Determine the [X, Y] coordinate at the center of the cell enclosing the given text.  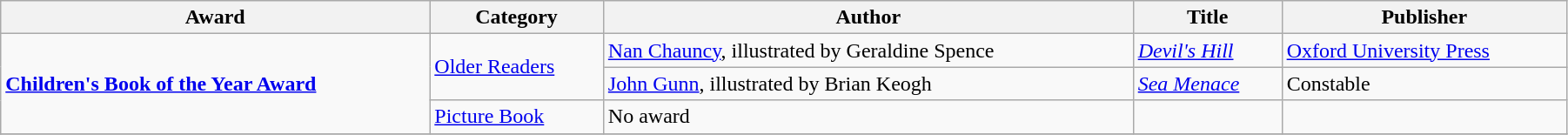
Picture Book [517, 117]
Title [1208, 17]
Devil's Hill [1208, 51]
Award [216, 17]
Category [517, 17]
Older Readers [517, 67]
John Gunn, illustrated by Brian Keogh [868, 84]
Author [868, 17]
Children's Book of the Year Award [216, 84]
Publisher [1424, 17]
Constable [1424, 84]
Oxford University Press [1424, 51]
No award [868, 117]
Sea Menace [1208, 84]
Nan Chauncy, illustrated by Geraldine Spence [868, 51]
